Determine the (X, Y) coordinate at the center of the cell enclosing the given text.  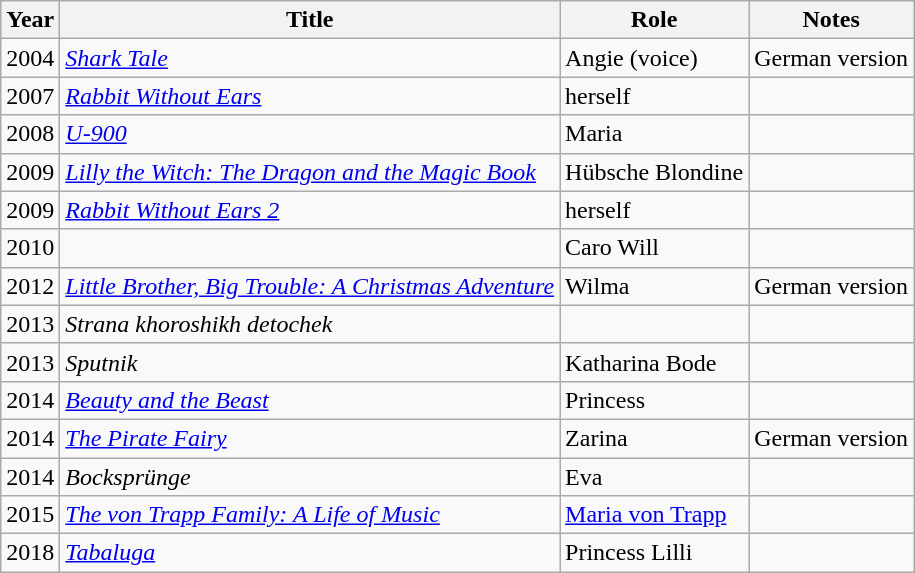
Strana khoroshikh detochek (310, 324)
Angie (voice) (654, 58)
Maria von Trapp (654, 515)
Title (310, 20)
2010 (30, 248)
Wilma (654, 286)
Role (654, 20)
Eva (654, 477)
Princess (654, 400)
Bocksprünge (310, 477)
Zarina (654, 438)
Shark Tale (310, 58)
2012 (30, 286)
2018 (30, 553)
Tabaluga (310, 553)
Notes (832, 20)
Katharina Bode (654, 362)
Little Brother, Big Trouble: A Christmas Adventure (310, 286)
Hübsche Blondine (654, 172)
The Pirate Fairy (310, 438)
Rabbit Without Ears (310, 96)
Maria (654, 134)
Lilly the Witch: The Dragon and the Magic Book (310, 172)
2004 (30, 58)
Rabbit Without Ears 2 (310, 210)
Sputnik (310, 362)
U-900 (310, 134)
2007 (30, 96)
Year (30, 20)
Princess Lilli (654, 553)
Caro Will (654, 248)
2015 (30, 515)
Beauty and the Beast (310, 400)
The von Trapp Family: A Life of Music (310, 515)
2008 (30, 134)
